From the cell containing the given text, extract its center point as (x, y) coordinate. 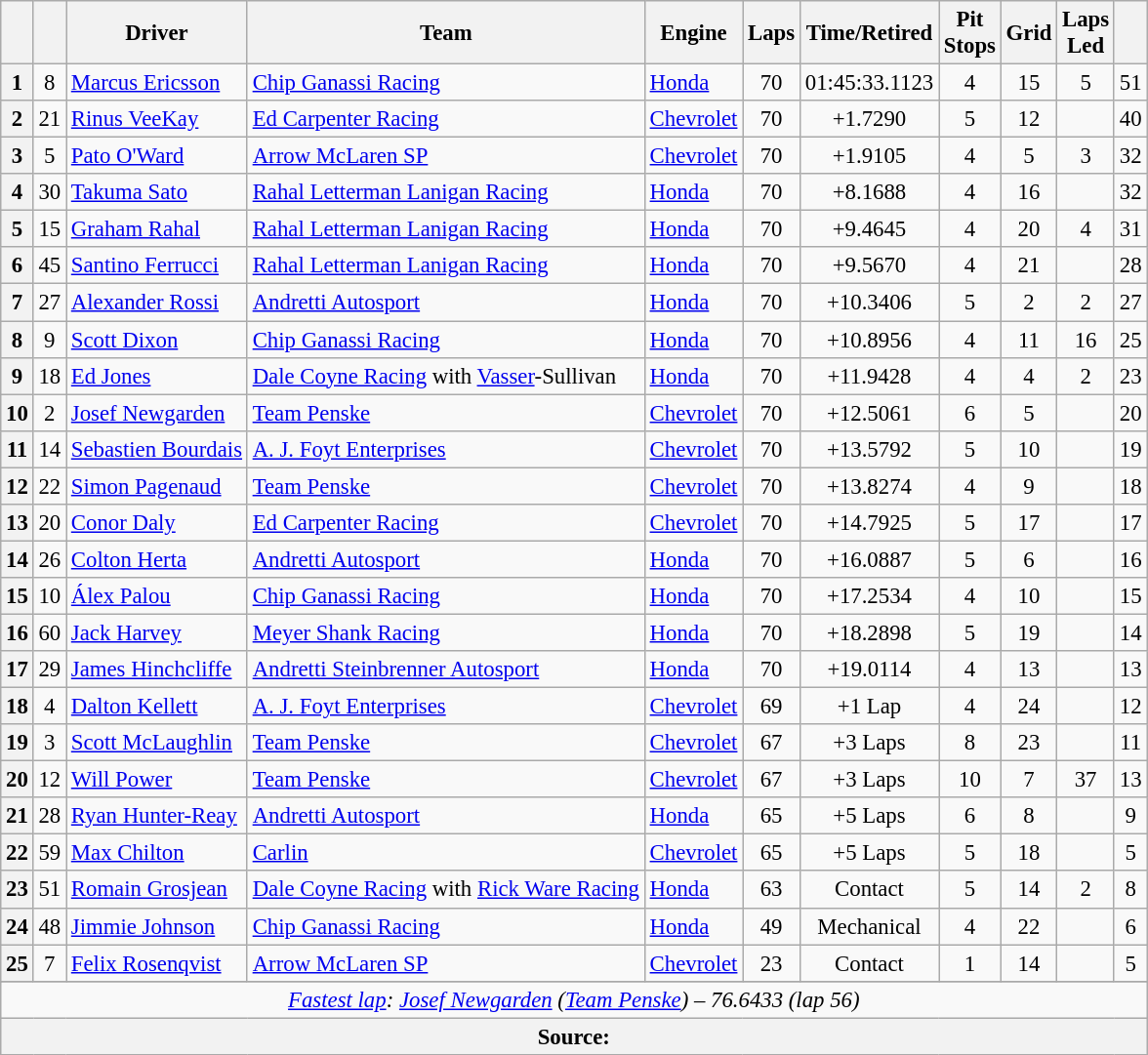
James Hinchcliffe (157, 670)
+14.7925 (869, 523)
+10.3406 (869, 303)
Jack Harvey (157, 632)
48 (49, 926)
+16.0887 (869, 559)
59 (49, 853)
Takuma Sato (157, 192)
Fastest lap: Josef Newgarden (Team Penske) – 76.6433 (lap 56) (574, 999)
45 (49, 266)
+12.5061 (869, 413)
29 (49, 670)
+1.9105 (869, 156)
LapsLed (1086, 33)
Driver (157, 33)
Graham Rahal (157, 229)
Dalton Kellett (157, 707)
Ed Jones (157, 376)
26 (49, 559)
+13.5792 (869, 449)
Josef Newgarden (157, 413)
49 (771, 926)
+13.8274 (869, 486)
Source: (574, 1036)
37 (1086, 780)
60 (49, 632)
Engine (693, 33)
+1 Lap (869, 707)
+10.8956 (869, 340)
Felix Rosenqvist (157, 963)
+1.7290 (869, 119)
Pato O'Ward (157, 156)
Ryan Hunter-Reay (157, 816)
Marcus Ericsson (157, 83)
Time/Retired (869, 33)
Jimmie Johnson (157, 926)
31 (1130, 229)
Colton Herta (157, 559)
+19.0114 (869, 670)
Laps (771, 33)
Sebastien Bourdais (157, 449)
63 (771, 890)
Will Power (157, 780)
Andretti Steinbrenner Autosport (445, 670)
30 (49, 192)
Scott Dixon (157, 340)
Conor Daly (157, 523)
69 (771, 707)
+8.1688 (869, 192)
40 (1130, 119)
+9.5670 (869, 266)
Dale Coyne Racing with Rick Ware Racing (445, 890)
Rinus VeeKay (157, 119)
Romain Grosjean (157, 890)
Meyer Shank Racing (445, 632)
Álex Palou (157, 596)
Scott McLaughlin (157, 743)
PitStops (970, 33)
+18.2898 (869, 632)
Dale Coyne Racing with Vasser-Sullivan (445, 376)
Simon Pagenaud (157, 486)
Max Chilton (157, 853)
+11.9428 (869, 376)
+9.4645 (869, 229)
Santino Ferrucci (157, 266)
Alexander Rossi (157, 303)
Team (445, 33)
Carlin (445, 853)
01:45:33.1123 (869, 83)
+17.2534 (869, 596)
Mechanical (869, 926)
Grid (1029, 33)
